Search for the cell housing the specified text and yield its [X, Y] center coordinate. 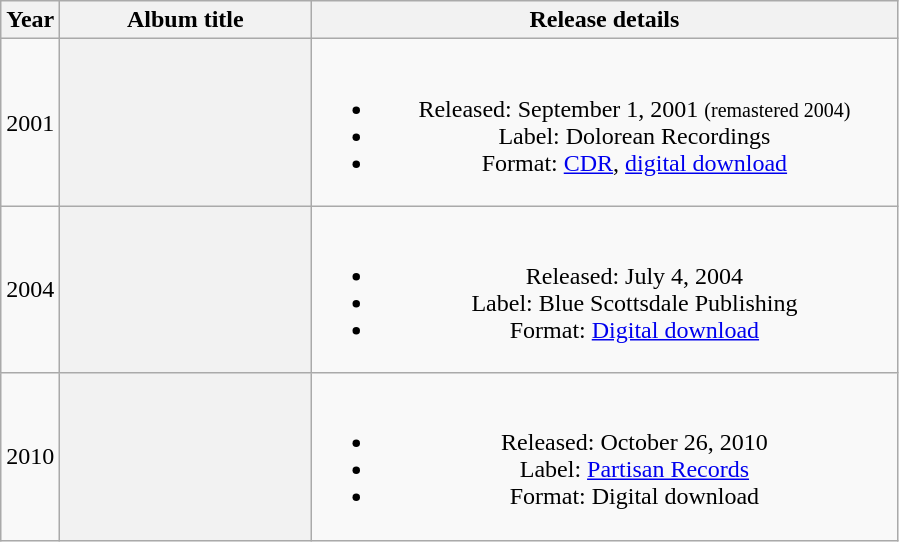
2001 [30, 122]
Album title [186, 20]
Year [30, 20]
2010 [30, 456]
Released: July 4, 2004Label: Blue Scottsdale PublishingFormat: Digital download [604, 290]
Released: October 26, 2010Label: Partisan RecordsFormat: Digital download [604, 456]
Release details [604, 20]
Released: September 1, 2001 (remastered 2004)Label: Dolorean RecordingsFormat: CDR, digital download [604, 122]
2004 [30, 290]
